Return (x, y) of the center of cell containing provided text 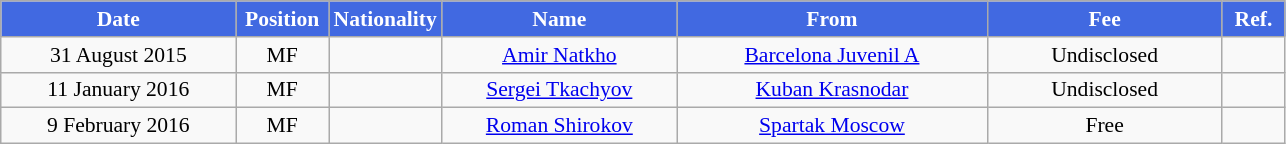
11 January 2016 (118, 90)
Roman Shirokov (560, 126)
Barcelona Juvenil A (832, 55)
Sergei Tkachyov (560, 90)
Fee (1104, 19)
Position (282, 19)
Date (118, 19)
Kuban Krasnodar (832, 90)
From (832, 19)
Spartak Moscow (832, 126)
Ref. (1254, 19)
Amir Natkho (560, 55)
Name (560, 19)
31 August 2015 (118, 55)
9 February 2016 (118, 126)
Free (1104, 126)
Nationality (384, 19)
